Search for the cell housing the specified text and yield its (x, y) center coordinate. 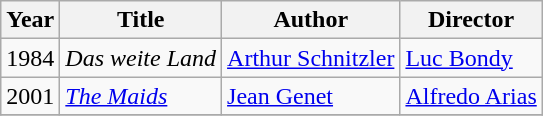
Year (30, 20)
Jean Genet (311, 96)
Luc Bondy (471, 58)
Das weite Land (141, 58)
Title (141, 20)
Director (471, 20)
The Maids (141, 96)
1984 (30, 58)
Arthur Schnitzler (311, 58)
2001 (30, 96)
Author (311, 20)
Alfredo Arias (471, 96)
